Locate the cell with the specified text and output its [x, y] center coordinate. 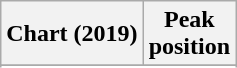
Chart (2019) [72, 34]
Peakposition [189, 34]
